Output the (x, y) coordinate of the center of the cell containing the given text.  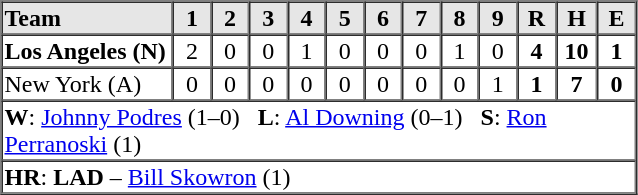
5 (345, 18)
HR: LAD – Bill Skowron (1) (319, 176)
W: Johnny Podres (1–0) L: Al Downing (0–1) S: Ron Perranoski (1) (319, 130)
H (576, 18)
3 (268, 18)
R (536, 18)
9 (498, 18)
Team (88, 18)
E (616, 18)
10 (576, 50)
New York (A) (88, 84)
Los Angeles (N) (88, 50)
6 (383, 18)
8 (459, 18)
